For the text-containing cell, return its midpoint in [X, Y] coordinate format. 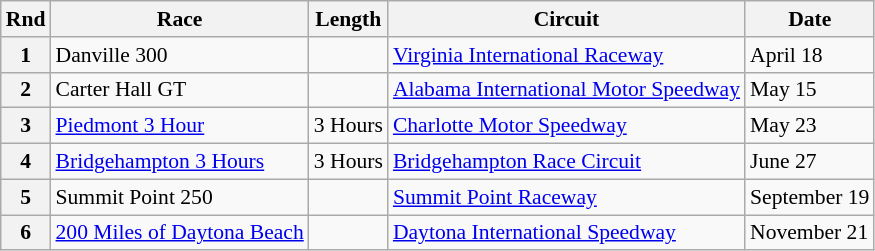
Date [810, 19]
4 [26, 162]
November 21 [810, 233]
Virginia International Raceway [566, 55]
April 18 [810, 55]
Piedmont 3 Hour [179, 126]
6 [26, 233]
Summit Point Raceway [566, 197]
200 Miles of Daytona Beach [179, 233]
Bridgehampton 3 Hours [179, 162]
June 27 [810, 162]
Length [348, 19]
3 [26, 126]
Bridgehampton Race Circuit [566, 162]
Daytona International Speedway [566, 233]
May 23 [810, 126]
Rnd [26, 19]
Alabama International Motor Speedway [566, 90]
Summit Point 250 [179, 197]
Carter Hall GT [179, 90]
1 [26, 55]
Danville 300 [179, 55]
5 [26, 197]
2 [26, 90]
Race [179, 19]
Charlotte Motor Speedway [566, 126]
May 15 [810, 90]
Circuit [566, 19]
September 19 [810, 197]
